For the text-containing cell, return its midpoint in (x, y) coordinate format. 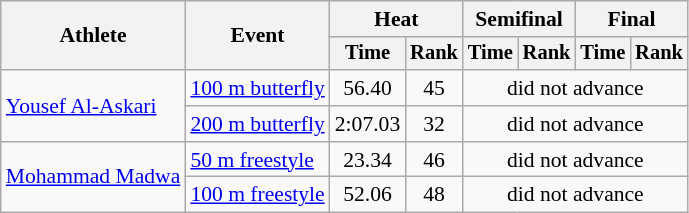
2:07.03 (368, 124)
46 (434, 160)
Semifinal (519, 19)
Event (257, 36)
52.06 (368, 195)
200 m butterfly (257, 124)
45 (434, 88)
50 m freestyle (257, 160)
Mohammad Madwa (94, 178)
Yousef Al-Askari (94, 106)
Heat (396, 19)
100 m butterfly (257, 88)
Final (631, 19)
Athlete (94, 36)
32 (434, 124)
100 m freestyle (257, 195)
48 (434, 195)
23.34 (368, 160)
56.40 (368, 88)
